Pinpoint the cell where the given text exists, returning its (X, Y) midpoint coordinate. 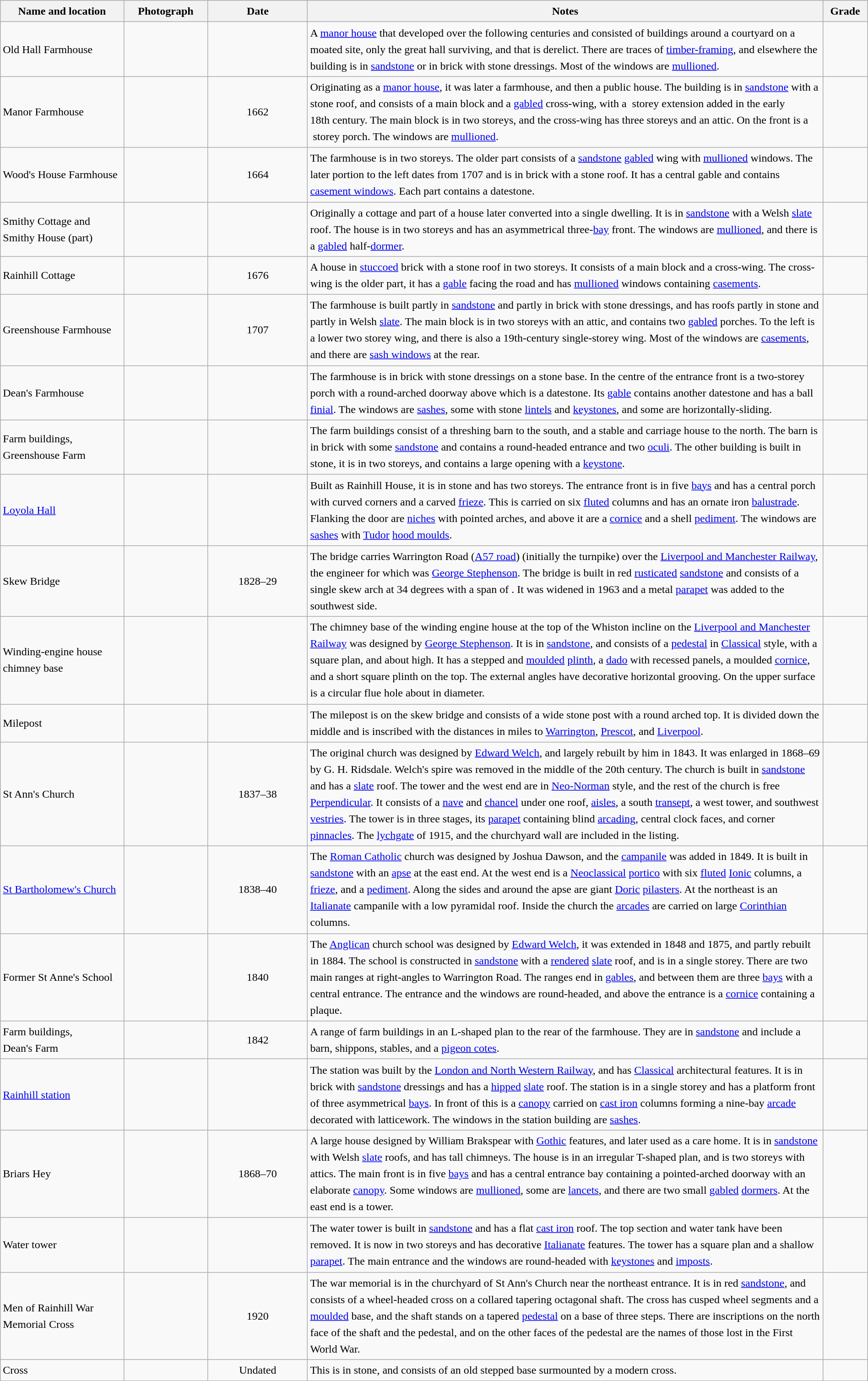
Water tower (62, 1245)
Farm buildings,Dean's Farm (62, 1040)
Date (258, 11)
St Bartholomew's Church (62, 890)
1676 (258, 276)
Name and location (62, 11)
Rainhill station (62, 1094)
1920 (258, 1316)
1662 (258, 112)
Dean's Farmhouse (62, 393)
1838–40 (258, 890)
St Ann's Church (62, 794)
Manor Farmhouse (62, 112)
Greenshouse Farmhouse (62, 330)
Former St Anne's School (62, 977)
Briars Hey (62, 1174)
Farm buildings,Greenshouse Farm (62, 447)
Undated (258, 1370)
Men of Rainhill War Memorial Cross (62, 1316)
Loyola Hall (62, 510)
Rainhill Cottage (62, 276)
Wood's House Farmhouse (62, 175)
Grade (845, 11)
1840 (258, 977)
Winding-engine house chimney base (62, 660)
1868–70 (258, 1174)
Cross (62, 1370)
Smithy Cottage and Smithy House (part) (62, 229)
1842 (258, 1040)
1707 (258, 330)
1837–38 (258, 794)
This is in stone, and consists of an old stepped base surmounted by a modern cross. (565, 1370)
1828–29 (258, 581)
Milepost (62, 723)
Skew Bridge (62, 581)
Old Hall Farmhouse (62, 49)
Notes (565, 11)
1664 (258, 175)
Photograph (166, 11)
